Return (X, Y) of the center of cell containing provided text 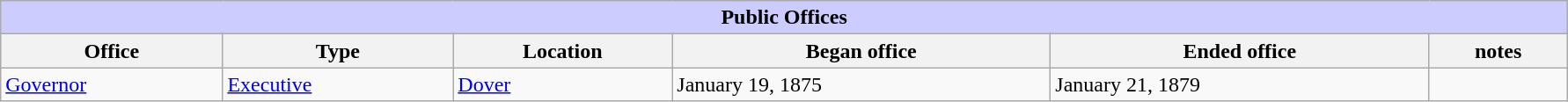
January 21, 1879 (1240, 84)
Type (338, 51)
notes (1498, 51)
Began office (861, 51)
Location (563, 51)
Dover (563, 84)
January 19, 1875 (861, 84)
Governor (112, 84)
Executive (338, 84)
Ended office (1240, 51)
Office (112, 51)
Public Offices (785, 18)
